Find where the given text appears and provide that cell's center as (X, Y) coordinate. 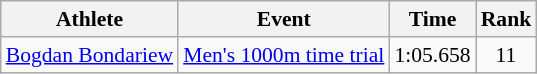
11 (506, 55)
Athlete (90, 19)
Rank (506, 19)
Bogdan Bondariew (90, 55)
Event (284, 19)
Men's 1000m time trial (284, 55)
1:05.658 (432, 55)
Time (432, 19)
